From the cell containing the given text, extract its center point as (X, Y) coordinate. 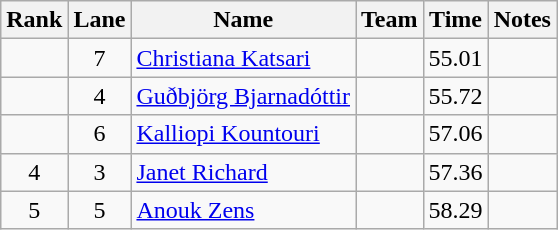
7 (100, 58)
55.72 (456, 96)
Kalliopi Kountouri (244, 134)
6 (100, 134)
Christiana Katsari (244, 58)
58.29 (456, 210)
Guðbjörg Bjarnadóttir (244, 96)
Anouk Zens (244, 210)
Rank (34, 20)
Lane (100, 20)
Janet Richard (244, 172)
Team (390, 20)
57.36 (456, 172)
57.06 (456, 134)
Notes (522, 20)
Name (244, 20)
3 (100, 172)
55.01 (456, 58)
Time (456, 20)
